Locate the cell with the specified text and output its (X, Y) center coordinate. 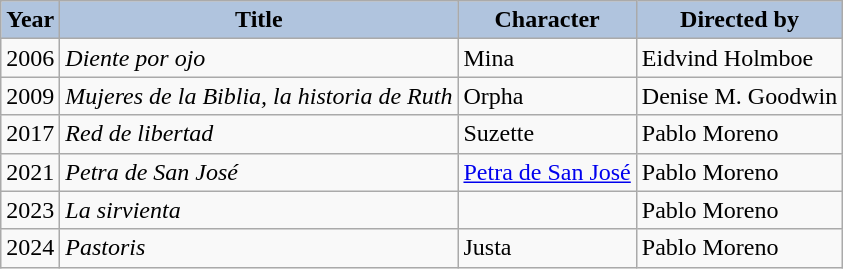
Diente por ojo (259, 58)
Pastoris (259, 248)
Eidvind Holmboe (739, 58)
2023 (30, 210)
Justa (547, 248)
La sirvienta (259, 210)
Mina (547, 58)
Suzette (547, 134)
Red de libertad (259, 134)
2024 (30, 248)
Character (547, 20)
Directed by (739, 20)
Mujeres de la Biblia, la historia de Ruth (259, 96)
Title (259, 20)
Orpha (547, 96)
Denise M. Goodwin (739, 96)
2021 (30, 172)
2009 (30, 96)
2006 (30, 58)
Year (30, 20)
2017 (30, 134)
